Detect which cell encompasses the target text, then output its (X, Y) center coordinate. 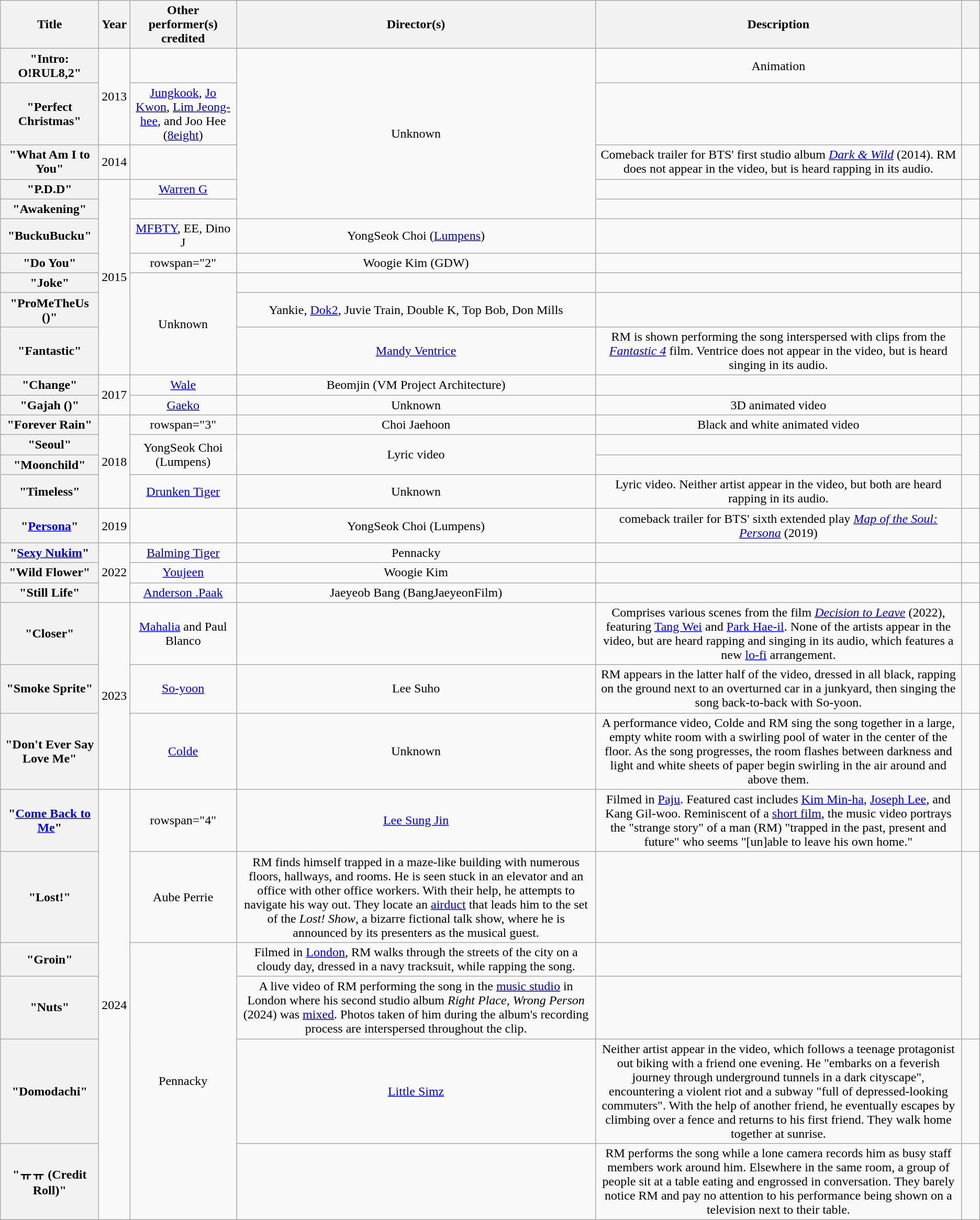
Woogie Kim (416, 573)
"Seoul" (50, 445)
2023 (114, 696)
Director(s) (416, 25)
"Gajah ()" (50, 405)
2024 (114, 1004)
rowspan="3" (183, 425)
Choi Jaehoon (416, 425)
"Still Life" (50, 592)
Drunken Tiger (183, 492)
Aube Perrie (183, 897)
"Wild Flower" (50, 573)
Animation (779, 66)
"What Am I to You" (50, 162)
"Perfect Christmas" (50, 114)
Jaeyeob Bang (BangJaeyeonFilm) (416, 592)
"Don't Ever Say Love Me" (50, 751)
rowspan="4" (183, 821)
"Do You" (50, 263)
"ProMeTheUs ()" (50, 310)
"Persona" (50, 525)
"Moonchild" (50, 465)
Title (50, 25)
Lyric video (416, 455)
"Timeless" (50, 492)
Mandy Ventrice (416, 351)
Woogie Kim (GDW) (416, 263)
Wale (183, 385)
"Joke" (50, 283)
2017 (114, 395)
2015 (114, 277)
"Smoke Sprite" (50, 689)
"Domodachi" (50, 1091)
"Nuts" (50, 1007)
"P.D.D" (50, 189)
Little Simz (416, 1091)
"Awakening" (50, 209)
Colde (183, 751)
"Forever Rain" (50, 425)
"BuckuBucku" (50, 236)
Anderson .Paak (183, 592)
Comeback trailer for BTS' first studio album Dark & Wild (2014). RM does not appear in the video, but is heard rapping in its audio. (779, 162)
"ㅠㅠ (Credit Roll)" (50, 1182)
Yankie, Dok2, Juvie Train, Double K, Top Bob, Don Mills (416, 310)
Gaeko (183, 405)
"Groin" (50, 959)
2019 (114, 525)
Filmed in London, RM walks through the streets of the city on a cloudy day, dressed in a navy tracksuit, while rapping the song. (416, 959)
Lee Suho (416, 689)
Year (114, 25)
Youjeen (183, 573)
"Lost!" (50, 897)
"Intro: O!RUL8,2" (50, 66)
"Come Back to Me" (50, 821)
2018 (114, 462)
Warren G (183, 189)
MFBTY, EE, Dino J (183, 236)
3D animated video (779, 405)
2022 (114, 573)
Black and white animated video (779, 425)
Other performer(s) credited (183, 25)
"Sexy Nukim" (50, 553)
comeback trailer for BTS' sixth extended play Map of the Soul: Persona (2019) (779, 525)
Mahalia and Paul Blanco (183, 633)
2014 (114, 162)
Lee Sung Jin (416, 821)
"Change" (50, 385)
Lyric video. Neither artist appear in the video, but both are heard rapping in its audio. (779, 492)
Beomjin (VM Project Architecture) (416, 385)
Description (779, 25)
2013 (114, 97)
Jungkook, Jo Kwon, Lim Jeong-hee, and Joo Hee (8eight) (183, 114)
rowspan="2" (183, 263)
So-yoon (183, 689)
"Closer" (50, 633)
"Fantastic" (50, 351)
Balming Tiger (183, 553)
